Output the (X, Y) coordinate of the center of the cell containing the given text.  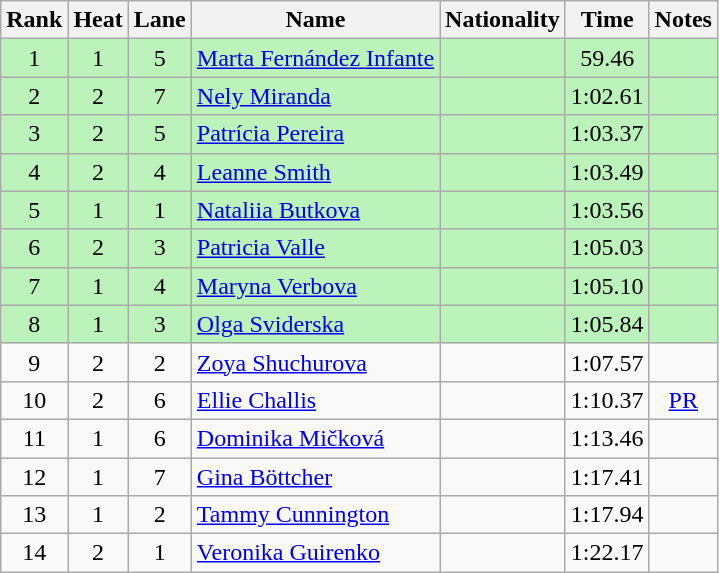
13 (34, 515)
1:13.46 (607, 438)
Marta Fernández Infante (315, 58)
Tammy Cunnington (315, 515)
Gina Böttcher (315, 477)
Zoya Shuchurova (315, 362)
11 (34, 438)
9 (34, 362)
Olga Sviderska (315, 324)
Nely Miranda (315, 96)
59.46 (607, 58)
Heat (98, 20)
1:22.17 (607, 553)
8 (34, 324)
Ellie Challis (315, 400)
PR (683, 400)
Patrícia Pereira (315, 134)
Nationality (503, 20)
Nataliia Butkova (315, 210)
1:02.61 (607, 96)
10 (34, 400)
Rank (34, 20)
Leanne Smith (315, 172)
Patricia Valle (315, 248)
1:10.37 (607, 400)
Dominika Mičková (315, 438)
Name (315, 20)
Lane (160, 20)
1:05.84 (607, 324)
Maryna Verbova (315, 286)
1:03.37 (607, 134)
1:03.56 (607, 210)
1:07.57 (607, 362)
1:05.10 (607, 286)
Notes (683, 20)
1:03.49 (607, 172)
12 (34, 477)
1:17.94 (607, 515)
1:05.03 (607, 248)
14 (34, 553)
Time (607, 20)
Veronika Guirenko (315, 553)
1:17.41 (607, 477)
